Detect which cell encompasses the target text, then output its (X, Y) center coordinate. 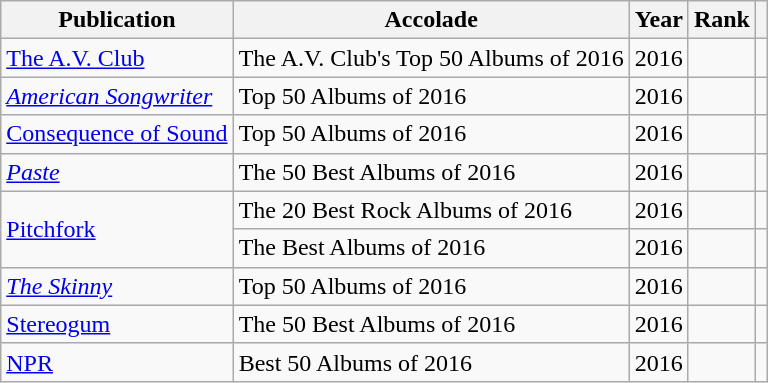
Year (658, 20)
Accolade (431, 20)
The Best Albums of 2016 (431, 248)
Paste (117, 172)
The A.V. Club's Top 50 Albums of 2016 (431, 58)
Consequence of Sound (117, 134)
Rank (722, 20)
The A.V. Club (117, 58)
NPR (117, 362)
Publication (117, 20)
The Skinny (117, 286)
Pitchfork (117, 229)
Best 50 Albums of 2016 (431, 362)
Stereogum (117, 324)
American Songwriter (117, 96)
The 20 Best Rock Albums of 2016 (431, 210)
